Detect which cell encompasses the target text, then output its [x, y] center coordinate. 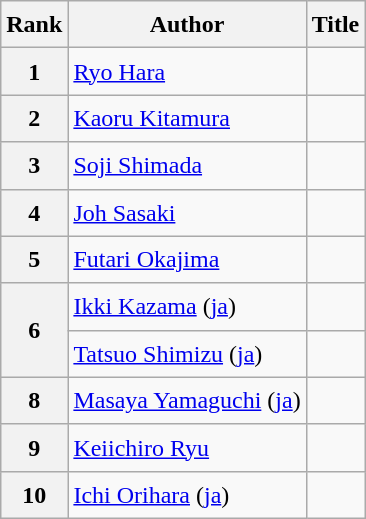
10 [34, 494]
Futari Okajima [187, 260]
Keiichiro Ryu [187, 448]
Ryo Hara [187, 72]
8 [34, 400]
Rank [34, 24]
Kaoru Kitamura [187, 118]
6 [34, 330]
9 [34, 448]
Title [336, 24]
3 [34, 166]
5 [34, 260]
Author [187, 24]
Joh Sasaki [187, 212]
Masaya Yamaguchi (ja) [187, 400]
Soji Shimada [187, 166]
4 [34, 212]
Ikki Kazama (ja) [187, 306]
Ichi Orihara (ja) [187, 494]
1 [34, 72]
Tatsuo Shimizu (ja) [187, 354]
2 [34, 118]
